Locate the cell with the specified text and output its [x, y] center coordinate. 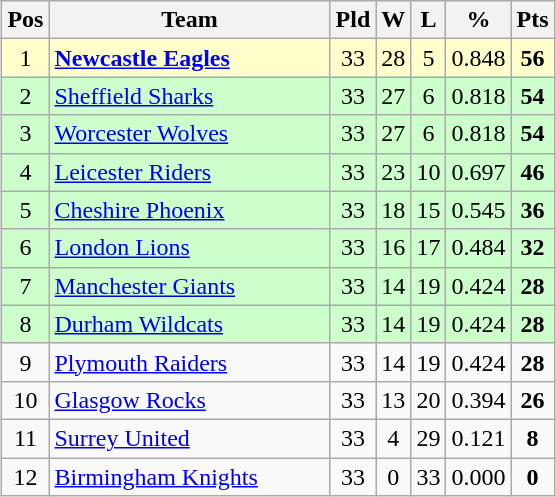
Team [190, 20]
3 [26, 134]
Cheshire Phoenix [190, 210]
Durham Wildcats [190, 324]
Newcastle Eagles [190, 58]
% [478, 20]
32 [532, 248]
Worcester Wolves [190, 134]
Surrey United [190, 438]
Birmingham Knights [190, 477]
7 [26, 286]
26 [532, 400]
46 [532, 172]
36 [532, 210]
Glasgow Rocks [190, 400]
Manchester Giants [190, 286]
2 [26, 96]
1 [26, 58]
Sheffield Sharks [190, 96]
0.121 [478, 438]
0.848 [478, 58]
9 [26, 362]
23 [394, 172]
16 [394, 248]
13 [394, 400]
Pos [26, 20]
29 [428, 438]
15 [428, 210]
0.000 [478, 477]
12 [26, 477]
20 [428, 400]
L [428, 20]
18 [394, 210]
Pld [353, 20]
Plymouth Raiders [190, 362]
56 [532, 58]
London Lions [190, 248]
0.394 [478, 400]
0.545 [478, 210]
11 [26, 438]
0.697 [478, 172]
Pts [532, 20]
Leicester Riders [190, 172]
W [394, 20]
17 [428, 248]
0.484 [478, 248]
